Pinpoint the cell where the given text exists, returning its (X, Y) midpoint coordinate. 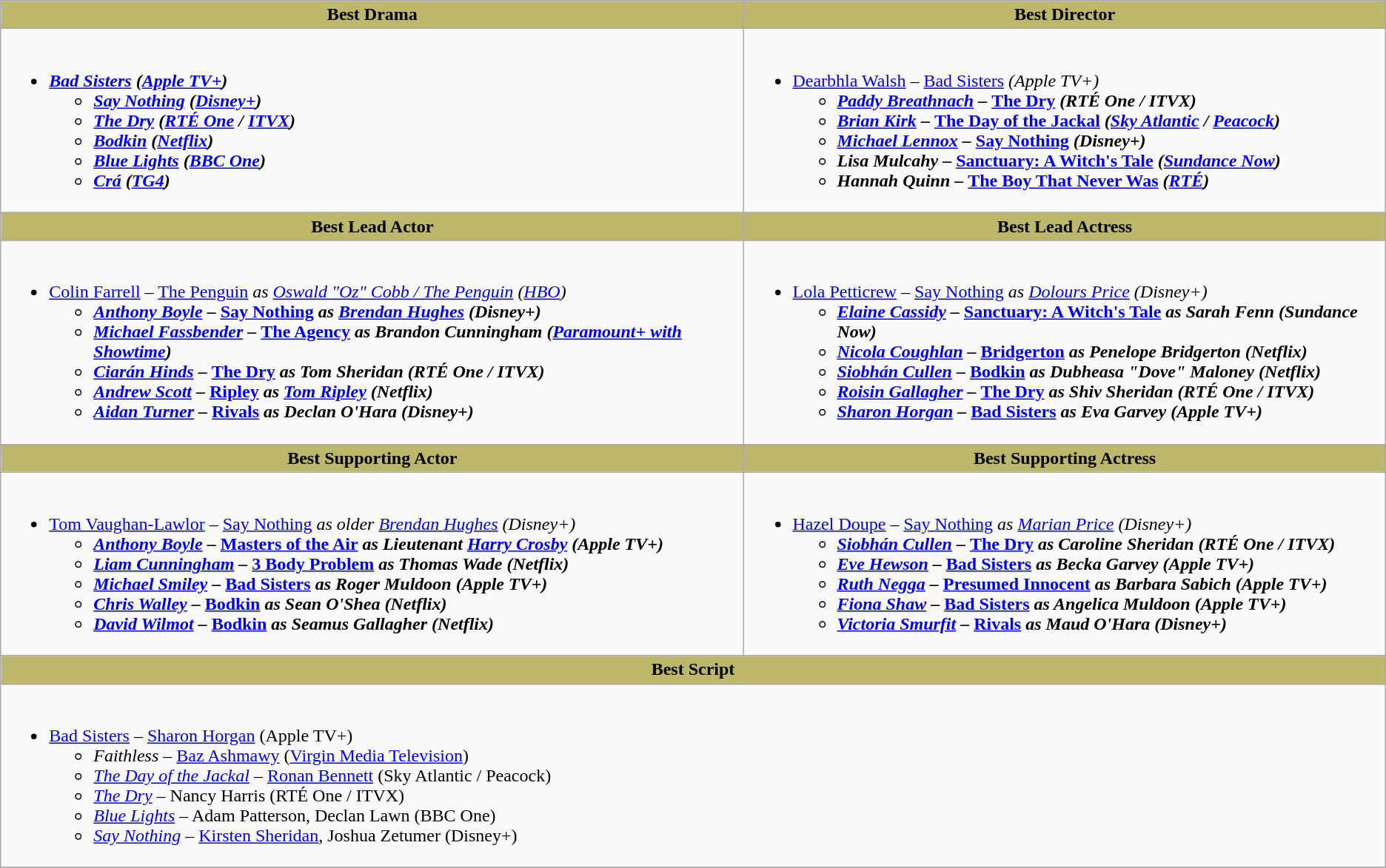
Best Drama (372, 15)
Best Script (693, 670)
Bad Sisters (Apple TV+)Say Nothing (Disney+)The Dry (RTÉ One / ITVX)Bodkin (Netflix)Blue Lights (BBC One)Crá (TG4) (372, 121)
Best Supporting Actor (372, 458)
Best Director (1065, 15)
Best Supporting Actress (1065, 458)
Best Lead Actor (372, 226)
Best Lead Actress (1065, 226)
